Find where the given text appears and provide that cell's center as [x, y] coordinate. 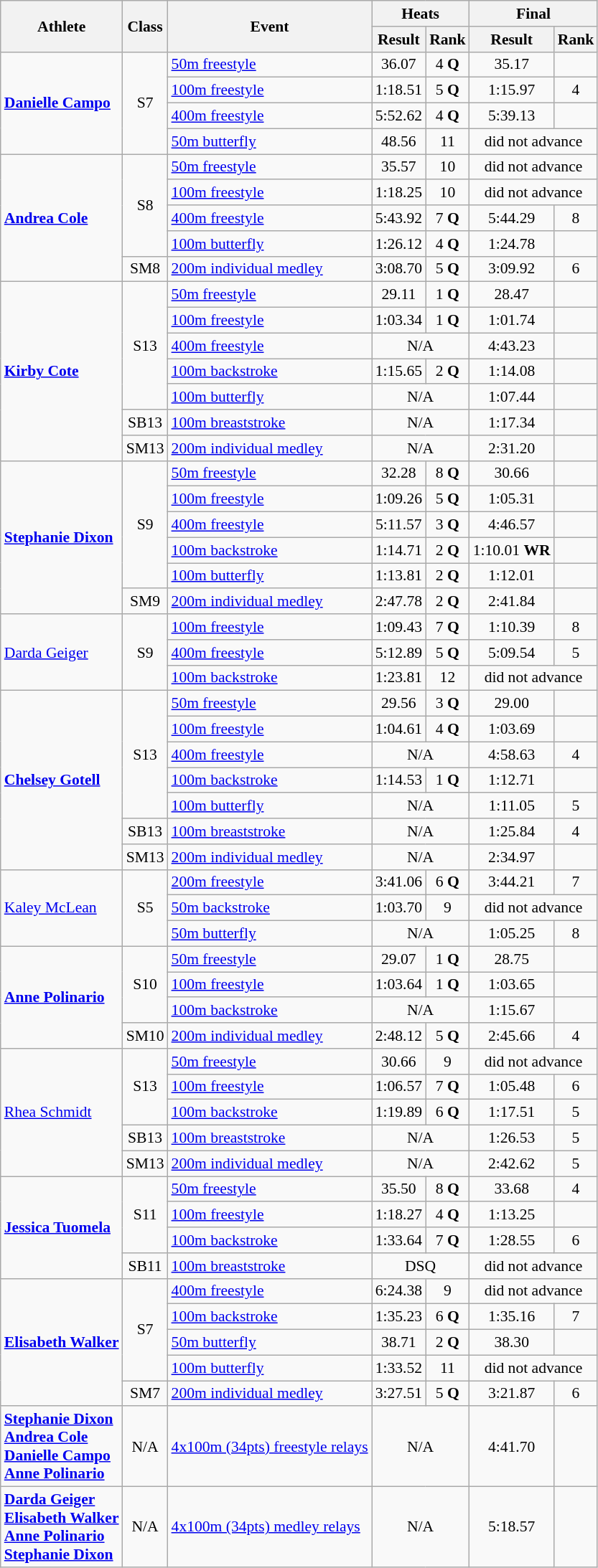
S5 [145, 908]
33.68 [512, 1189]
3:08.70 [399, 269]
Andrea Cole [62, 218]
1:15.65 [399, 372]
1:09.43 [399, 627]
1:05.48 [512, 1087]
Elisabeth Walker [62, 1342]
2:31.20 [512, 448]
1:03.64 [399, 985]
Rhea Schmidt [62, 1113]
36.07 [399, 65]
1:07.44 [512, 397]
3:09.92 [512, 269]
1:24.78 [512, 244]
SB11 [145, 1266]
4x100m (34pts) freestyle relays [270, 1447]
Athlete [62, 26]
1:15.67 [512, 1011]
50m backstroke [270, 908]
1:11.05 [512, 806]
3:41.06 [399, 882]
1:14.08 [512, 372]
Stephanie Dixon [62, 537]
1:28.55 [512, 1240]
Class [145, 26]
2:47.78 [399, 602]
2:45.66 [512, 1036]
Final [534, 14]
29.07 [399, 959]
1:14.53 [399, 780]
1:33.64 [399, 1240]
1:23.81 [399, 678]
5:43.92 [399, 218]
32.28 [399, 473]
1:04.61 [399, 729]
Danielle Campo [62, 103]
29.56 [399, 704]
1:12.71 [512, 780]
1:15.97 [512, 90]
200m freestyle [270, 882]
35.57 [399, 167]
29.00 [512, 704]
Jessica Tuomela [62, 1227]
1:05.25 [512, 934]
5:44.29 [512, 218]
Chelsey Gotell [62, 780]
1:13.81 [399, 576]
3:44.21 [512, 882]
35.50 [399, 1189]
1:35.23 [399, 1317]
1:26.53 [512, 1138]
1:05.31 [512, 499]
Kaley McLean [62, 908]
1:18.27 [399, 1215]
38.30 [512, 1343]
S8 [145, 205]
2:48.12 [399, 1036]
5:18.57 [512, 1527]
1:19.89 [399, 1113]
1:10.39 [512, 627]
4:58.63 [512, 755]
12 [448, 678]
Stephanie Dixon Andrea Cole Danielle Campo Anne Polinario [62, 1447]
5:09.54 [512, 653]
Darda Geiger [62, 653]
1:18.51 [399, 90]
DSQ [421, 1266]
SM9 [145, 602]
Event [270, 26]
1:13.25 [512, 1215]
1:12.01 [512, 576]
1:26.12 [399, 244]
1:14.71 [399, 550]
1:01.74 [512, 321]
SM7 [145, 1394]
1:03.65 [512, 985]
S10 [145, 984]
1:10.01 WR [512, 550]
5:11.57 [399, 525]
5:12.89 [399, 653]
S11 [145, 1215]
Anne Polinario [62, 997]
3:27.51 [399, 1394]
4:43.23 [512, 346]
1:06.57 [399, 1087]
28.75 [512, 959]
1:09.26 [399, 499]
2:41.84 [512, 602]
1:33.52 [399, 1368]
1:17.34 [512, 422]
Heats [421, 14]
6:24.38 [399, 1291]
29.11 [399, 295]
SM8 [145, 269]
48.56 [399, 141]
1:03.69 [512, 729]
38.71 [399, 1343]
4x100m (34pts) medley relays [270, 1527]
1:25.84 [512, 831]
Darda Geiger Elisabeth Walker Anne Polinario Stephanie Dixon [62, 1527]
1:35.16 [512, 1317]
3:21.87 [512, 1394]
1:17.51 [512, 1113]
1:03.70 [399, 908]
4:46.57 [512, 525]
Kirby Cote [62, 372]
2:34.97 [512, 857]
4:41.70 [512, 1447]
SM10 [145, 1036]
35.17 [512, 65]
5:52.62 [399, 116]
1:03.34 [399, 321]
2:42.62 [512, 1163]
5:39.13 [512, 116]
1:18.25 [399, 193]
28.47 [512, 295]
